Pinpoint the cell where the given text exists, returning its (X, Y) midpoint coordinate. 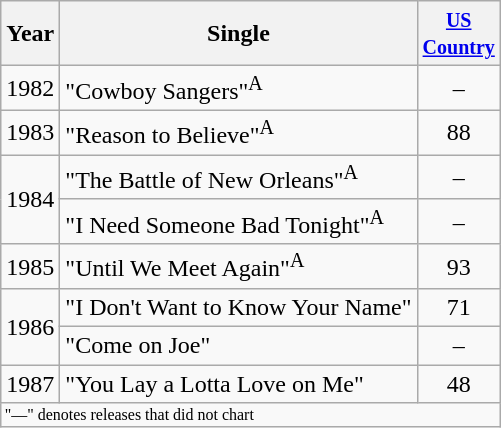
71 (458, 308)
"Cowboy Sangers"A (238, 88)
1985 (30, 266)
"I Don't Want to Know Your Name" (238, 308)
US Country (458, 34)
1987 (30, 384)
Year (30, 34)
93 (458, 266)
"Until We Meet Again"A (238, 266)
Single (238, 34)
"Come on Joe" (238, 346)
"You Lay a Lotta Love on Me" (238, 384)
88 (458, 132)
1986 (30, 327)
"—" denotes releases that did not chart (251, 415)
"I Need Someone Bad Tonight"A (238, 222)
"Reason to Believe"A (238, 132)
"The Battle of New Orleans"A (238, 178)
48 (458, 384)
1983 (30, 132)
1982 (30, 88)
1984 (30, 200)
